From the cell containing the given text, extract its center point as [X, Y] coordinate. 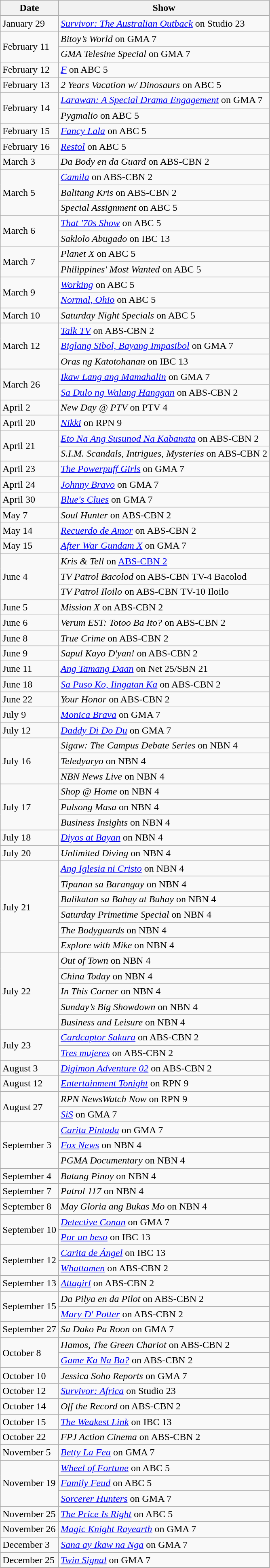
The Powerpuff Girls on GMA 7 [164, 469]
Off the Record on ABS-CBN 2 [164, 1406]
Por un beso on IBC 13 [164, 1237]
Tres mujeres on ABS-CBN 2 [164, 1053]
May 15 [30, 546]
June 18 [30, 684]
Saturday Night Specials on ABC 5 [164, 315]
October 12 [30, 1391]
Sa Dulo ng Walang Hanggan on ABS-CBN 2 [164, 392]
True Crime on ABS-CBN 2 [164, 638]
Balikatan sa Bahay at Buhay on NBN 4 [164, 899]
Fox News on NBN 4 [164, 1145]
March 10 [30, 315]
September 13 [30, 1283]
Carita de Ángel on IBC 13 [164, 1253]
August 12 [30, 1084]
F on ABC 5 [164, 69]
Sorcerer Hunters on GMA 7 [164, 1499]
December 25 [30, 1560]
Philippines' Most Wanted on ABC 5 [164, 269]
Business and Leisure on NBN 4 [164, 1022]
February 12 [30, 69]
Business Insights on NBN 4 [164, 822]
April 21 [30, 446]
October 14 [30, 1406]
July 9 [30, 715]
September 3 [30, 1145]
October 15 [30, 1421]
New Day @ PTV on PTV 4 [164, 407]
November 25 [30, 1514]
PGMA Documentary on NBN 4 [164, 1160]
After War Gundam X on GMA 7 [164, 546]
Monica Brava on GMA 7 [164, 715]
September 27 [30, 1329]
RPN NewsWatch Now on RPN 9 [164, 1099]
October 22 [30, 1437]
February 11 [30, 46]
S.I.M. Scandals, Intrigues, Mysteries on ABS-CBN 2 [164, 454]
July 16 [30, 761]
July 20 [30, 853]
FPJ Action Cinema on ABS-CBN 2 [164, 1437]
Unlimited Diving on NBN 4 [164, 853]
October 10 [30, 1375]
Oras ng Katotohanan on IBC 13 [164, 361]
November 5 [30, 1453]
Attagirl on ABS-CBN 2 [164, 1283]
Sa Puso Ko, Iingatan Ka on ABS-CBN 2 [164, 684]
December 3 [30, 1545]
Entertainment Tonight on RPN 9 [164, 1084]
2 Years Vacation w/ Dinosaurs on ABC 5 [164, 85]
Pulsong Masa on NBN 4 [164, 807]
Family Feud on ABC 5 [164, 1483]
July 18 [30, 838]
February 14 [30, 108]
Mary D' Potter on ABS-CBN 2 [164, 1314]
Whattamen on ABS-CBN 2 [164, 1268]
Sigaw: The Campus Debate Series on NBN 4 [164, 746]
Eto Na Ang Susunod Na Kabanata on ABS-CBN 2 [164, 438]
Out of Town on NBN 4 [164, 961]
Nikki on RPN 9 [164, 423]
Ikaw Lang ang Mamahalin on GMA 7 [164, 377]
Pygmalio on ABC 5 [164, 115]
August 3 [30, 1068]
Sa Dako Pa Roon on GMA 7 [164, 1329]
China Today on NBN 4 [164, 976]
January 29 [30, 23]
September 10 [30, 1230]
Da Body en da Guard on ABS-CBN 2 [164, 161]
July 12 [30, 730]
November 19 [30, 1483]
The Weakest Link on IBC 13 [164, 1421]
Your Honor on ABS-CBN 2 [164, 700]
Batang Pinoy on NBN 4 [164, 1176]
That '70s Show on ABC 5 [164, 223]
March 6 [30, 231]
TV Patrol Bacolod on ABS-CBN TV-4 Bacolod [164, 576]
July 22 [30, 992]
Detective Conan on GMA 7 [164, 1222]
March 7 [30, 262]
Planet X on ABC 5 [164, 254]
June 22 [30, 700]
The Bodyguards on NBN 4 [164, 930]
SiS on GMA 7 [164, 1114]
Sapul Kayo D'yan! on ABS-CBN 2 [164, 653]
November 26 [30, 1529]
Saklolo Abugado on IBC 13 [164, 239]
May Gloria ang Bukas Mo on NBN 4 [164, 1207]
Biglang Sibol, Bayang Impasibol on GMA 7 [164, 346]
Survivor: The Australian Outback on Studio 23 [164, 23]
Talk TV on ABS-CBN 2 [164, 331]
March 3 [30, 161]
Bitoy’s World on GMA 7 [164, 39]
Johnny Bravo on GMA 7 [164, 484]
Betty La Fea on GMA 7 [164, 1453]
April 20 [30, 423]
Cardcaptor Sakura on ABS-CBN 2 [164, 1038]
June 11 [30, 669]
Fancy Lala on ABC 5 [164, 131]
Wheel of Fortune on ABC 5 [164, 1468]
May 7 [30, 515]
September 8 [30, 1207]
Saturday Primetime Special on NBN 4 [164, 914]
NBN News Live on NBN 4 [164, 776]
Sana ay Ikaw na Nga on GMA 7 [164, 1545]
Ang Tamang Daan on Net 25/SBN 21 [164, 669]
Patrol 117 on NBN 4 [164, 1191]
Verum EST: Totoo Ba Ito? on ABS-CBN 2 [164, 623]
Sunday’s Big Showdown on NBN 4 [164, 1007]
Daddy Di Do Du on GMA 7 [164, 730]
Twin Signal on GMA 7 [164, 1560]
May 14 [30, 530]
Balitang Kris on ABS-CBN 2 [164, 193]
Normal, Ohio on ABC 5 [164, 300]
The Price Is Right on ABC 5 [164, 1514]
TV Patrol Iloilo on ABS-CBN TV-10 Iloilo [164, 592]
Diyos at Bayan on NBN 4 [164, 838]
Magic Knight Rayearth on GMA 7 [164, 1529]
Shop @ Home on NBN 4 [164, 792]
Soul Hunter on ABS-CBN 2 [164, 515]
March 5 [30, 192]
Mission X on ABS-CBN 2 [164, 607]
June 5 [30, 607]
Da Pilya en da Pilot on ABS-CBN 2 [164, 1299]
March 12 [30, 346]
Hamos, The Green Chariot on ABS-CBN 2 [164, 1345]
September 7 [30, 1191]
August 27 [30, 1107]
July 17 [30, 807]
Blue's Clues on GMA 7 [164, 500]
Kris & Tell on ABS-CBN 2 [164, 561]
Survivor: Africa on Studio 23 [164, 1391]
Recuerdo de Amor on ABS-CBN 2 [164, 530]
GMA Telesine Special on GMA 7 [164, 54]
April 30 [30, 500]
Show [164, 8]
October 8 [30, 1352]
Date [30, 8]
Restol on ABC 5 [164, 146]
Jessica Soho Reports on GMA 7 [164, 1375]
Carita Pintada on GMA 7 [164, 1130]
September 15 [30, 1306]
Special Assignment on ABC 5 [164, 208]
February 15 [30, 131]
April 24 [30, 484]
July 21 [30, 907]
Larawan: A Special Drama Engagement on GMA 7 [164, 100]
June 4 [30, 576]
September 12 [30, 1260]
February 16 [30, 146]
Game Ka Na Ba? on ABS-CBN 2 [164, 1360]
March 9 [30, 292]
Working on ABC 5 [164, 285]
April 23 [30, 469]
September 4 [30, 1176]
April 2 [30, 407]
February 13 [30, 85]
In This Corner on NBN 4 [164, 992]
Explore with Mike on NBN 4 [164, 945]
Tipanan sa Barangay on NBN 4 [164, 884]
March 26 [30, 384]
June 9 [30, 653]
Ang Iglesia ni Cristo on NBN 4 [164, 868]
July 23 [30, 1045]
June 6 [30, 623]
June 8 [30, 638]
Teledyaryo on NBN 4 [164, 761]
Digimon Adventure 02 on ABS-CBN 2 [164, 1068]
Camila on ABS-CBN 2 [164, 177]
